From the cell containing the given text, extract its center point as [x, y] coordinate. 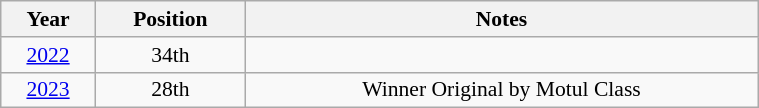
Notes [501, 19]
Position [170, 19]
34th [170, 55]
28th [170, 90]
Year [48, 19]
Winner Original by Motul Class [501, 90]
2023 [48, 90]
2022 [48, 55]
